Find where the given text appears and provide that cell's center as (X, Y) coordinate. 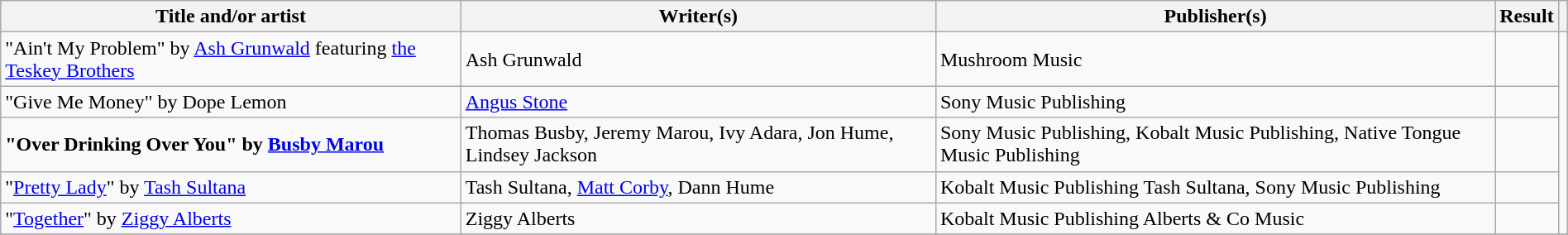
Title and/or artist (231, 17)
Angus Stone (698, 102)
Publisher(s) (1215, 17)
"Ain't My Problem" by Ash Grunwald featuring the Teskey Brothers (231, 60)
Ash Grunwald (698, 60)
Thomas Busby, Jeremy Marou, Ivy Adara, Jon Hume, Lindsey Jackson (698, 144)
"Together" by Ziggy Alberts (231, 218)
Ziggy Alberts (698, 218)
Kobalt Music Publishing Tash Sultana, Sony Music Publishing (1215, 187)
Kobalt Music Publishing Alberts & Co Music (1215, 218)
"Over Drinking Over You" by Busby Marou (231, 144)
Sony Music Publishing (1215, 102)
Sony Music Publishing, Kobalt Music Publishing, Native Tongue Music Publishing (1215, 144)
"Give Me Money" by Dope Lemon (231, 102)
Mushroom Music (1215, 60)
Tash Sultana, Matt Corby, Dann Hume (698, 187)
Result (1527, 17)
"Pretty Lady" by Tash Sultana (231, 187)
Writer(s) (698, 17)
